Pinpoint the cell where the given text exists, returning its (x, y) midpoint coordinate. 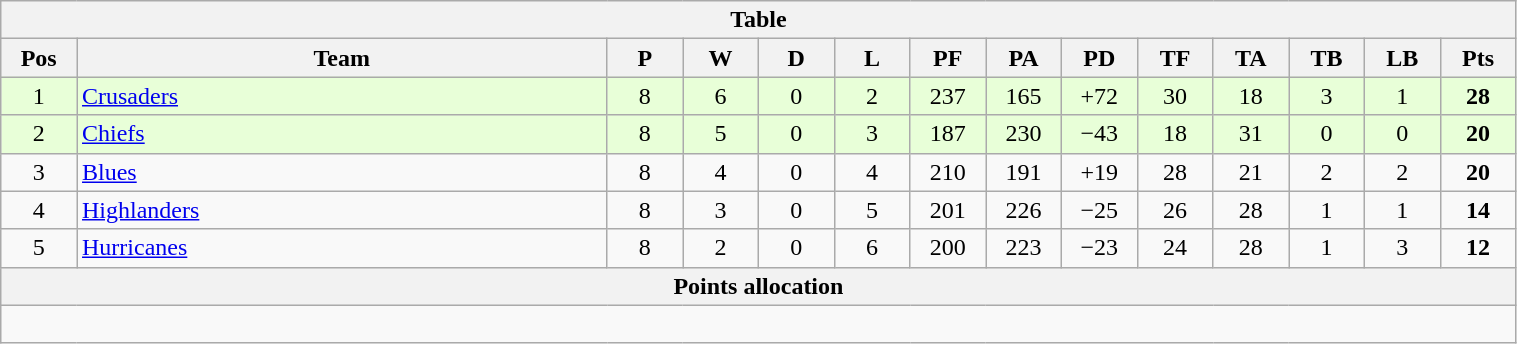
PA (1024, 58)
12 (1478, 248)
P (645, 58)
Hurricanes (341, 248)
PF (948, 58)
−25 (1099, 210)
Crusaders (341, 96)
TB (1327, 58)
187 (948, 134)
TA (1251, 58)
PD (1099, 58)
14 (1478, 210)
+19 (1099, 172)
Pos (39, 58)
Pts (1478, 58)
+72 (1099, 96)
165 (1024, 96)
LB (1402, 58)
223 (1024, 248)
21 (1251, 172)
−43 (1099, 134)
Team (341, 58)
D (796, 58)
210 (948, 172)
226 (1024, 210)
30 (1175, 96)
31 (1251, 134)
Points allocation (758, 286)
Chiefs (341, 134)
Highlanders (341, 210)
191 (1024, 172)
26 (1175, 210)
−23 (1099, 248)
201 (948, 210)
230 (1024, 134)
L (872, 58)
W (721, 58)
237 (948, 96)
Blues (341, 172)
Table (758, 20)
24 (1175, 248)
TF (1175, 58)
200 (948, 248)
